Provide the (X, Y) coordinate of the cell's center where the given text is located.  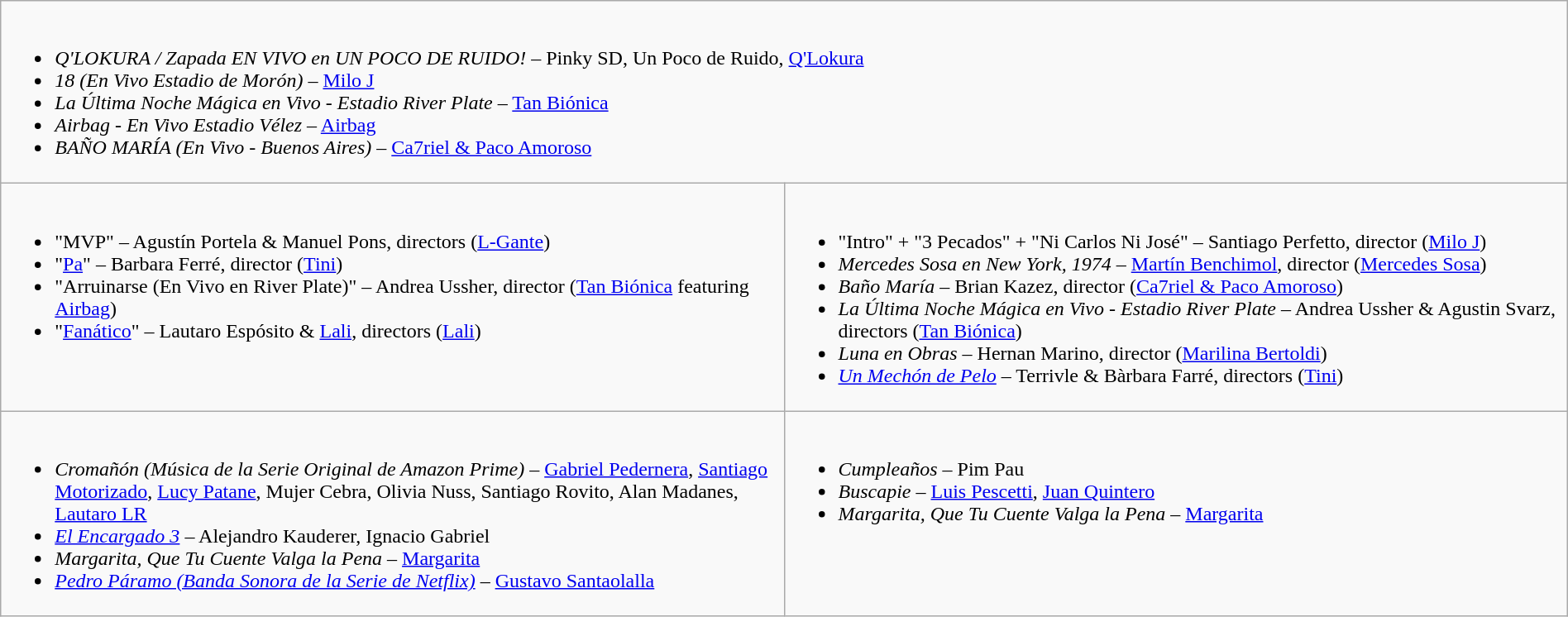
Cumpleaños – Pim PauBuscapie – Luis Pescetti, Juan QuinteroMargarita, Que Tu Cuente Valga la Pena – Margarita (1176, 514)
